Return (X, Y) of the center of cell containing provided text 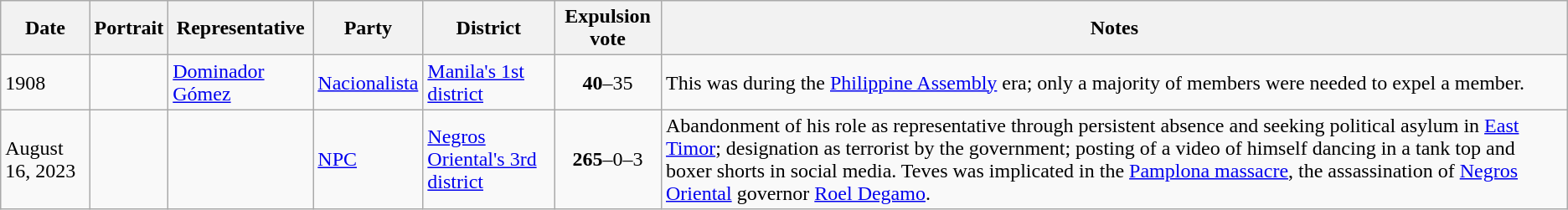
Date (45, 28)
District (489, 28)
Manila's 1st district (489, 82)
August 16, 2023 (45, 159)
Negros Oriental's 3rd district (489, 159)
Party (369, 28)
Expulsion vote (608, 28)
NPC (369, 159)
1908 (45, 82)
Dominador Gómez (241, 82)
Portrait (129, 28)
Notes (1114, 28)
40–35 (608, 82)
Representative (241, 28)
Nacionalista (369, 82)
265–0–3 (608, 159)
This was during the Philippine Assembly era; only a majority of members were needed to expel a member. (1114, 82)
